Search for the cell housing the specified text and yield its (x, y) center coordinate. 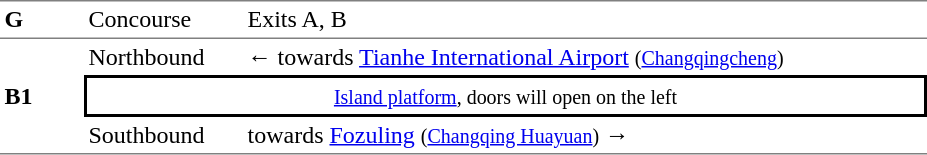
Concourse (164, 20)
towards Fozuling (Changqing Huayuan) → (585, 136)
Northbound (164, 57)
← towards Tianhe International Airport (Changqingcheng) (585, 57)
Island platform, doors will open on the left (506, 96)
B1 (42, 97)
Exits A, B (585, 20)
Southbound (164, 136)
G (42, 20)
